For the text-containing cell, return its midpoint in (x, y) coordinate format. 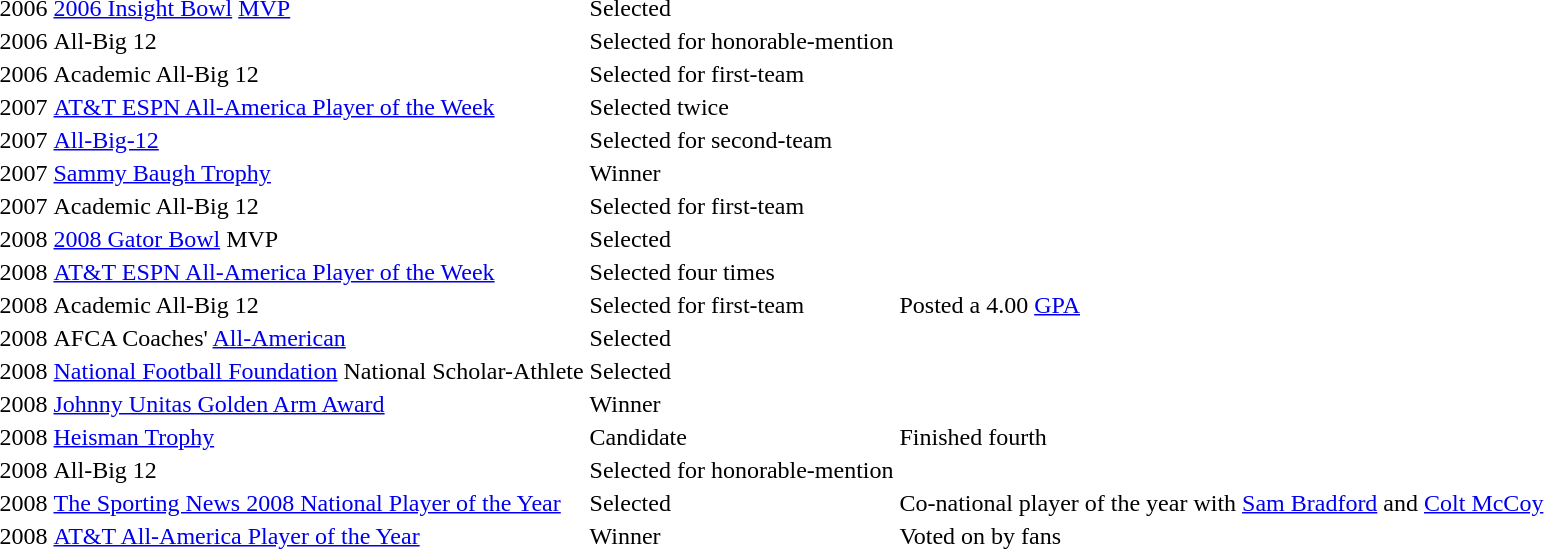
The Sporting News 2008 National Player of the Year (318, 503)
Selected four times (742, 272)
2008 Gator Bowl MVP (318, 239)
Selected twice (742, 107)
Selected for second-team (742, 140)
National Football Foundation National Scholar-Athlete (318, 371)
Johnny Unitas Golden Arm Award (318, 404)
AFCA Coaches' All-American (318, 338)
Heisman Trophy (318, 437)
Sammy Baugh Trophy (318, 173)
All-Big-12 (318, 140)
Candidate (742, 437)
